Determine the (X, Y) coordinate at the center of the cell enclosing the given text.  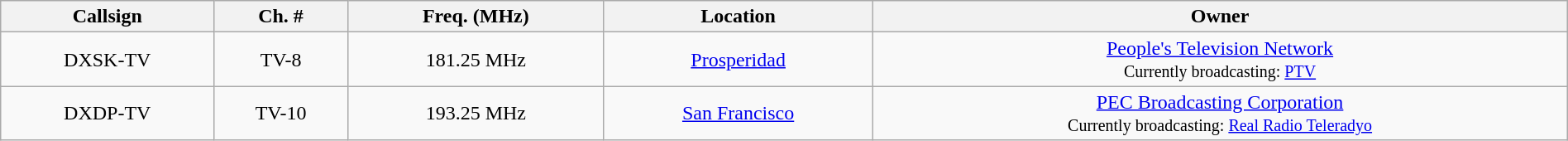
Freq. (MHz) (476, 17)
Owner (1220, 17)
PEC Broadcasting CorporationCurrently broadcasting: Real Radio Teleradyo (1220, 113)
People's Television NetworkCurrently broadcasting: PTV (1220, 60)
DXDP-TV (108, 113)
193.25 MHz (476, 113)
San Francisco (738, 113)
DXSK-TV (108, 60)
Ch. # (281, 17)
TV-8 (281, 60)
TV-10 (281, 113)
181.25 MHz (476, 60)
Prosperidad (738, 60)
Callsign (108, 17)
Location (738, 17)
